Output the [x, y] coordinate of the center of the cell containing the given text.  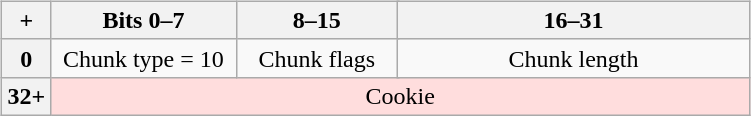
Bits 0–7 [144, 20]
Chunk type = 10 [144, 58]
Cookie [400, 96]
Chunk flags [316, 58]
0 [26, 58]
16–31 [573, 20]
8–15 [316, 20]
Chunk length [573, 58]
+ [26, 20]
32+ [26, 96]
